Find where the given text appears and provide that cell's center as [x, y] coordinate. 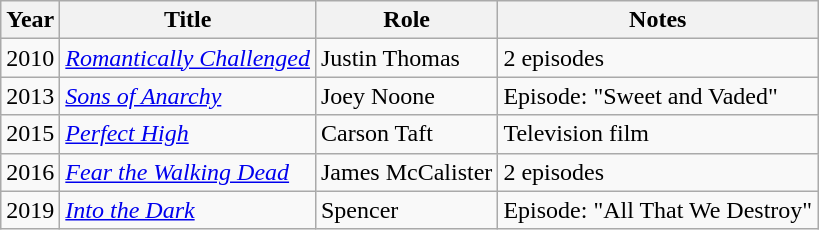
Sons of Anarchy [188, 96]
2010 [30, 58]
2016 [30, 172]
Role [406, 20]
Justin Thomas [406, 58]
2013 [30, 96]
Perfect High [188, 134]
Carson Taft [406, 134]
Notes [658, 20]
Spencer [406, 210]
Into the Dark [188, 210]
Joey Noone [406, 96]
Episode: "Sweet and Vaded" [658, 96]
Title [188, 20]
Episode: "All That We Destroy" [658, 210]
Year [30, 20]
2019 [30, 210]
2015 [30, 134]
Romantically Challenged [188, 58]
Television film [658, 134]
Fear the Walking Dead [188, 172]
James McCalister [406, 172]
